Detect which cell encompasses the target text, then output its (X, Y) center coordinate. 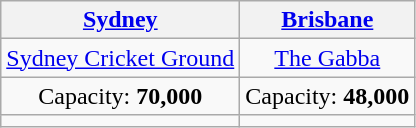
Sydney Cricket Ground (120, 58)
Capacity: 48,000 (328, 96)
The Gabba (328, 58)
Brisbane (328, 20)
Sydney (120, 20)
Capacity: 70,000 (120, 96)
